Locate the cell with the specified text and output its [X, Y] center coordinate. 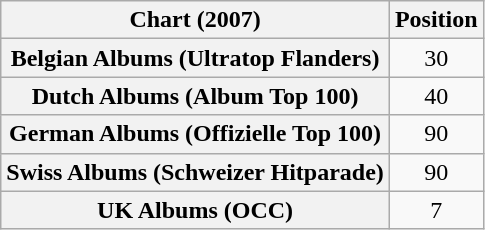
7 [436, 210]
Position [436, 20]
Dutch Albums (Album Top 100) [196, 96]
40 [436, 96]
UK Albums (OCC) [196, 210]
Swiss Albums (Schweizer Hitparade) [196, 172]
German Albums (Offizielle Top 100) [196, 134]
Belgian Albums (Ultratop Flanders) [196, 58]
30 [436, 58]
Chart (2007) [196, 20]
